Scan for the cell matching the given text and deliver its [x, y] coordinate at center. 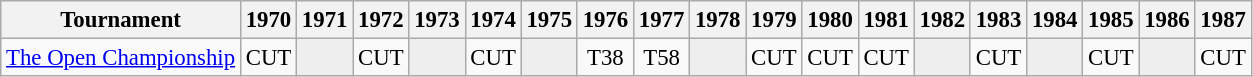
1981 [886, 20]
1980 [830, 20]
1974 [493, 20]
1970 [268, 20]
1979 [774, 20]
1972 [381, 20]
1987 [1223, 20]
The Open Championship [121, 58]
Tournament [121, 20]
1971 [325, 20]
1975 [549, 20]
1986 [1167, 20]
1978 [718, 20]
1976 [605, 20]
1982 [942, 20]
T38 [605, 58]
1973 [437, 20]
1977 [661, 20]
1985 [1111, 20]
1983 [998, 20]
T58 [661, 58]
1984 [1055, 20]
